For the text-containing cell, return its midpoint in (x, y) coordinate format. 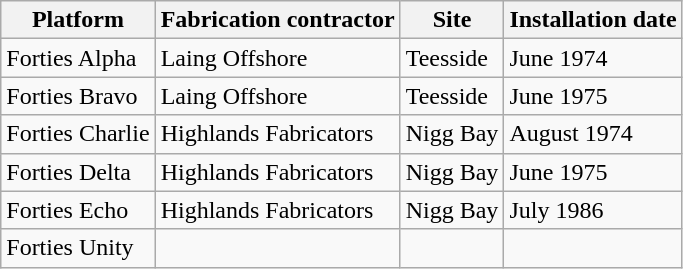
August 1974 (593, 134)
Forties Alpha (78, 58)
June 1974 (593, 58)
Installation date (593, 20)
Forties Echo (78, 210)
Platform (78, 20)
July 1986 (593, 210)
Forties Charlie (78, 134)
Site (452, 20)
Forties Unity (78, 248)
Fabrication contractor (278, 20)
Forties Bravo (78, 96)
Forties Delta (78, 172)
